From the cell containing the given text, extract its center point as (x, y) coordinate. 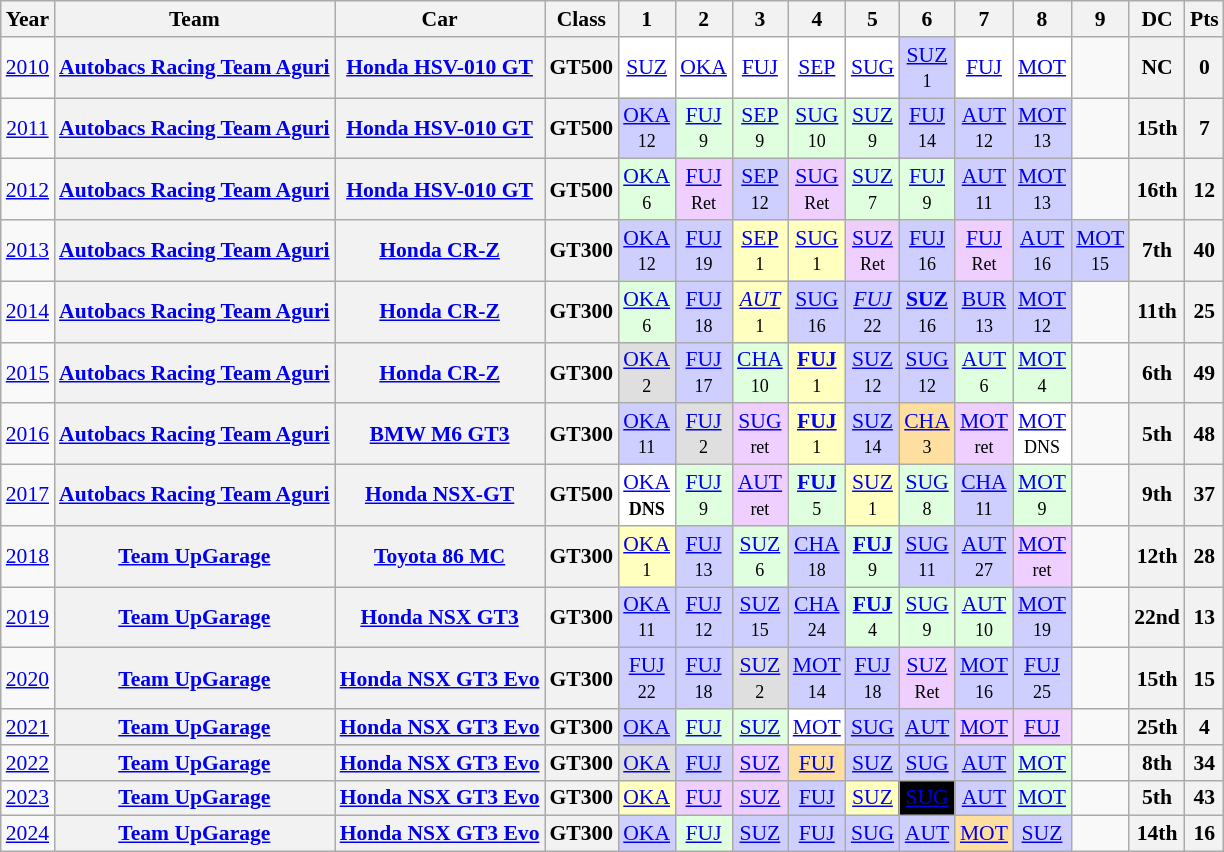
2013 (28, 250)
48 (1204, 434)
Class (581, 19)
CHA24 (817, 618)
MOT4 (1042, 372)
12th (1157, 556)
SUZ6 (760, 556)
34 (1204, 763)
OKADNS (646, 496)
Year (28, 19)
SUG10 (817, 128)
FUJ12 (704, 618)
8 (1042, 19)
OKA1 (646, 556)
2021 (28, 727)
6 (927, 19)
40 (1204, 250)
NC (1157, 68)
2 (704, 19)
2016 (28, 434)
2024 (28, 834)
Honda NSX-GT (440, 496)
SUGret (760, 434)
FUJ2 (704, 434)
FUJ16 (927, 250)
MOTDNS (1042, 434)
Honda NSX GT3 (440, 618)
SUG11 (927, 556)
SUZ2 (760, 678)
MOT16 (984, 678)
SUGRet (817, 190)
SUZ12 (872, 372)
MOT9 (1042, 496)
12 (1204, 190)
FUJ5 (817, 496)
FUJ13 (704, 556)
1 (646, 19)
SUZ7 (872, 190)
2017 (28, 496)
SUG16 (817, 312)
2023 (28, 798)
AUT1 (760, 312)
BMW M6 GT3 (440, 434)
SEP (817, 68)
2022 (28, 763)
43 (1204, 798)
MOT12 (1042, 312)
AUT6 (984, 372)
Team (194, 19)
3 (760, 19)
9 (1100, 19)
25 (1204, 312)
11th (1157, 312)
8th (1157, 763)
FUJ4 (872, 618)
CHA11 (984, 496)
2010 (28, 68)
AUT10 (984, 618)
AUT16 (1042, 250)
BUR13 (984, 312)
FUJ14 (927, 128)
SUG9 (927, 618)
AUT12 (984, 128)
7th (1157, 250)
SUG1 (817, 250)
CHA3 (927, 434)
SUZ16 (927, 312)
2012 (28, 190)
Pts (1204, 19)
FUJ17 (704, 372)
2018 (28, 556)
5 (872, 19)
SUZ15 (760, 618)
22nd (1157, 618)
13 (1204, 618)
49 (1204, 372)
2020 (28, 678)
SEP9 (760, 128)
2011 (28, 128)
SUZ9 (872, 128)
2015 (28, 372)
SEP1 (760, 250)
MOT15 (1100, 250)
CHA18 (817, 556)
SUZ14 (872, 434)
OKA2 (646, 372)
2019 (28, 618)
CHA10 (760, 372)
16 (1204, 834)
16th (1157, 190)
AUT27 (984, 556)
9th (1157, 496)
FUJ19 (704, 250)
SUG12 (927, 372)
2014 (28, 312)
SUG8 (927, 496)
0 (1204, 68)
6th (1157, 372)
FUJ25 (1042, 678)
DC (1157, 19)
25th (1157, 727)
MOT14 (817, 678)
37 (1204, 496)
Toyota 86 MC (440, 556)
AUT11 (984, 190)
15 (1204, 678)
MOT19 (1042, 618)
14th (1157, 834)
Car (440, 19)
28 (1204, 556)
AUTret (760, 496)
SEP12 (760, 190)
